Extract the [x, y] coordinate from the center of the cell holding the provided text.  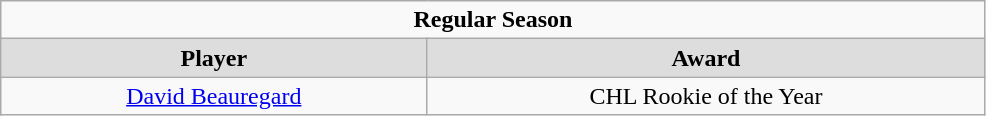
Regular Season [493, 20]
Award [706, 58]
Player [214, 58]
CHL Rookie of the Year [706, 96]
David Beauregard [214, 96]
